Return the [X, Y] coordinate for the center point of the cell that contains the specified text.  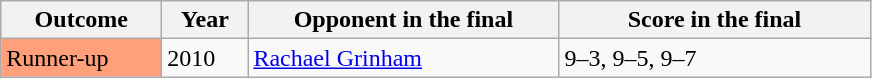
Opponent in the final [404, 20]
9–3, 9–5, 9–7 [714, 58]
Runner-up [82, 58]
Year [205, 20]
Score in the final [714, 20]
Outcome [82, 20]
Rachael Grinham [404, 58]
2010 [205, 58]
